Return the (X, Y) coordinate for the center point of the cell that contains the specified text.  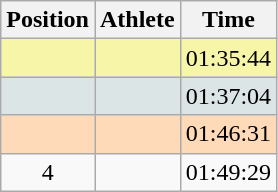
Position (48, 20)
01:49:29 (228, 172)
01:46:31 (228, 134)
4 (48, 172)
Time (228, 20)
Athlete (137, 20)
01:35:44 (228, 58)
01:37:04 (228, 96)
